Extract the (X, Y) coordinate from the center of the cell holding the provided text.  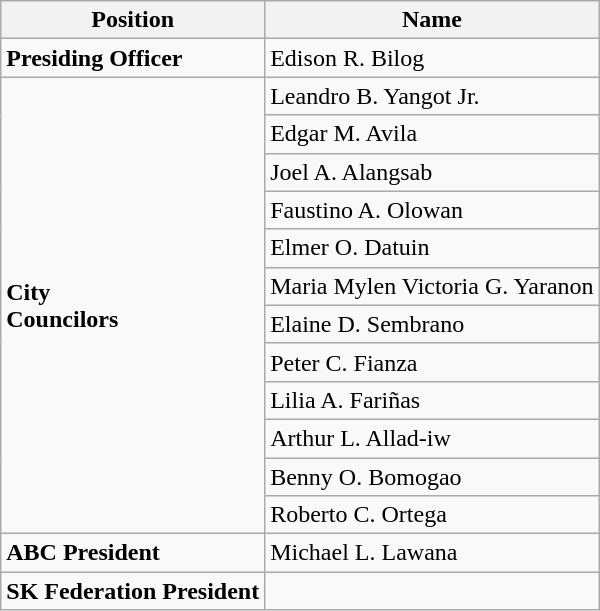
Joel A. Alangsab (432, 172)
Michael L. Lawana (432, 553)
ABC President (133, 553)
Faustino A. Olowan (432, 210)
Elmer O. Datuin (432, 248)
Name (432, 20)
Lilia A. Fariñas (432, 400)
Arthur L. Allad-iw (432, 438)
Elaine D. Sembrano (432, 324)
Presiding Officer (133, 58)
Peter C. Fianza (432, 362)
Maria Mylen Victoria G. Yaranon (432, 286)
SK Federation President (133, 591)
Edison R. Bilog (432, 58)
Edgar M. Avila (432, 134)
Roberto C. Ortega (432, 515)
Position (133, 20)
Benny O. Bomogao (432, 477)
CityCouncilors (133, 306)
Leandro B. Yangot Jr. (432, 96)
